From the cell containing the given text, extract its center point as [X, Y] coordinate. 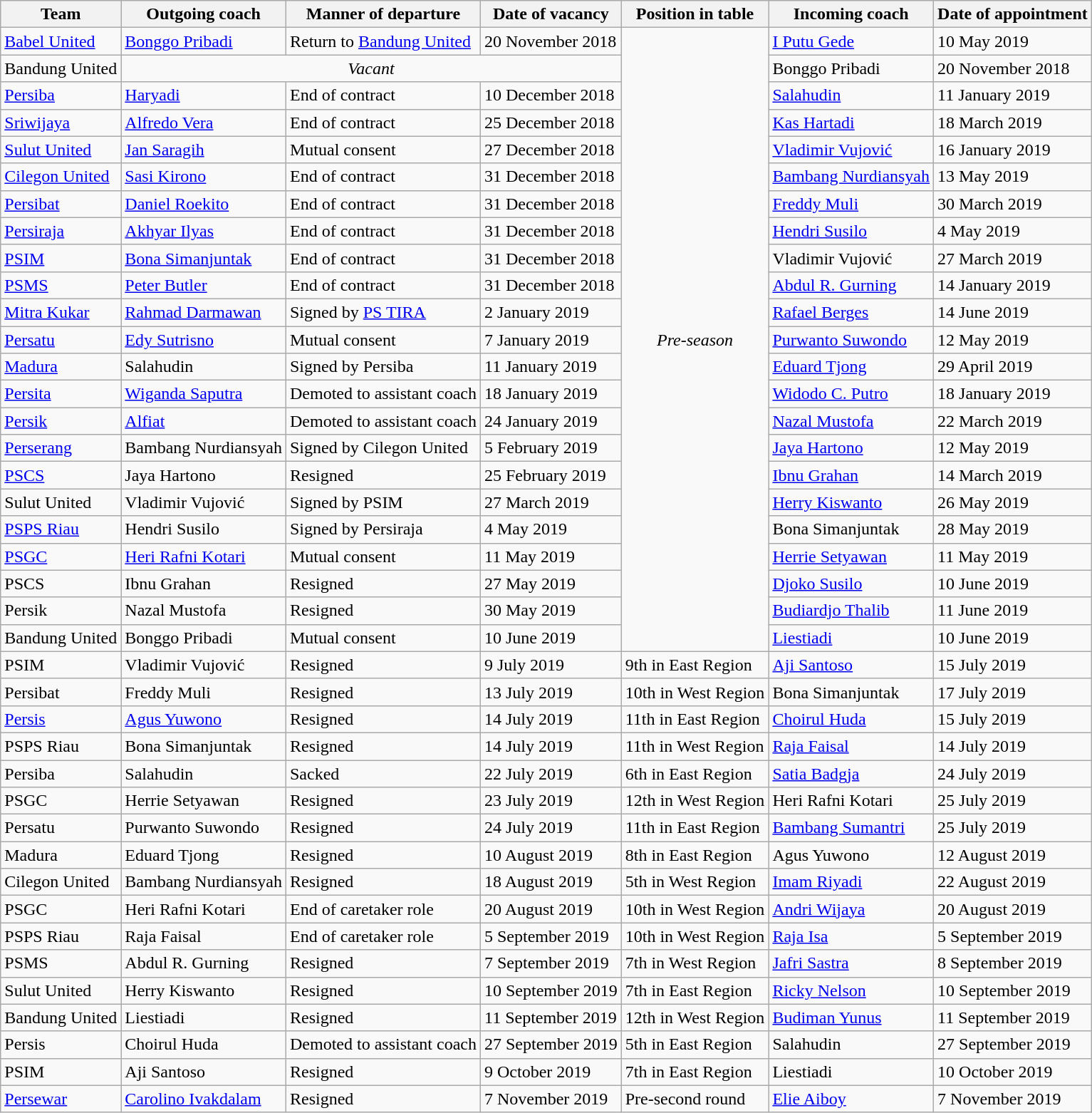
Mitra Kukar [61, 312]
Persita [61, 394]
Sacked [383, 773]
Peter Butler [204, 285]
Widodo C. Putro [851, 394]
Date of appointment [1013, 14]
Signed by Persiba [383, 367]
Ricky Nelson [851, 990]
26 May 2019 [1013, 502]
29 April 2019 [1013, 367]
Babel United [61, 41]
28 May 2019 [1013, 529]
6th in East Region [695, 773]
Haryadi [204, 95]
10 May 2019 [1013, 41]
22 July 2019 [551, 773]
Persewar [61, 1099]
Date of vacancy [551, 14]
Signed by Cilegon United [383, 448]
12 August 2019 [1013, 855]
8th in East Region [695, 855]
Rahmad Darmawan [204, 312]
Satia Badgja [851, 773]
Return to Bandung United [383, 41]
27 May 2019 [551, 584]
14 March 2019 [1013, 475]
Budiman Yunus [851, 1018]
Signed by PS TIRA [383, 312]
25 February 2019 [551, 475]
11th in West Region [695, 746]
14 January 2019 [1013, 285]
Alfredo Vera [204, 123]
9 July 2019 [551, 665]
30 May 2019 [551, 611]
Elie Aiboy [851, 1099]
22 August 2019 [1013, 882]
Carolino Ivakdalam [204, 1099]
Outgoing coach [204, 14]
5th in West Region [695, 882]
27 December 2018 [551, 150]
7 January 2019 [551, 340]
Edy Sutrisno [204, 340]
Manner of departure [383, 14]
Alfiat [204, 421]
22 March 2019 [1013, 421]
Raja Isa [851, 936]
Daniel Roekito [204, 204]
18 March 2019 [1013, 123]
Djoko Susilo [851, 584]
Imam Riyadi [851, 882]
Signed by Persiraja [383, 529]
5th in East Region [695, 1045]
Signed by PSIM [383, 502]
18 August 2019 [551, 882]
7th in West Region [695, 963]
Bambang Sumantri [851, 828]
8 September 2019 [1013, 963]
Akhyar Ilyas [204, 231]
Team [61, 14]
11 June 2019 [1013, 611]
Jafri Sastra [851, 963]
30 March 2019 [1013, 204]
10 October 2019 [1013, 1072]
Sriwijaya [61, 123]
Pre-season [695, 339]
24 January 2019 [551, 421]
17 July 2019 [1013, 692]
10 December 2018 [551, 95]
Jan Saragih [204, 150]
9th in East Region [695, 665]
Incoming coach [851, 14]
Perserang [61, 448]
23 July 2019 [551, 801]
5 February 2019 [551, 448]
2 January 2019 [551, 312]
10 August 2019 [551, 855]
13 July 2019 [551, 692]
7 September 2019 [551, 963]
9 October 2019 [551, 1072]
13 May 2019 [1013, 177]
Andri Wijaya [851, 909]
Pre-second round [695, 1099]
14 June 2019 [1013, 312]
Sasi Kirono [204, 177]
Persiraja [61, 231]
Kas Hartadi [851, 123]
I Putu Gede [851, 41]
Vacant [371, 68]
Position in table [695, 14]
25 December 2018 [551, 123]
16 January 2019 [1013, 150]
Wiganda Saputra [204, 394]
Budiardjo Thalib [851, 611]
Rafael Berges [851, 312]
